From the cell containing the given text, extract its center point as [X, Y] coordinate. 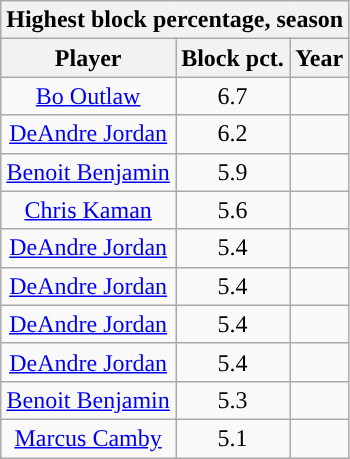
5.3 [233, 400]
5.9 [233, 172]
Highest block percentage, season [175, 20]
Chris Kaman [88, 210]
Marcus Camby [88, 438]
Year [320, 58]
Bo Outlaw [88, 96]
6.2 [233, 134]
Player [88, 58]
5.1 [233, 438]
5.6 [233, 210]
Block pct. [233, 58]
6.7 [233, 96]
